Return the (X, Y) coordinate for the center point of the cell that contains the specified text.  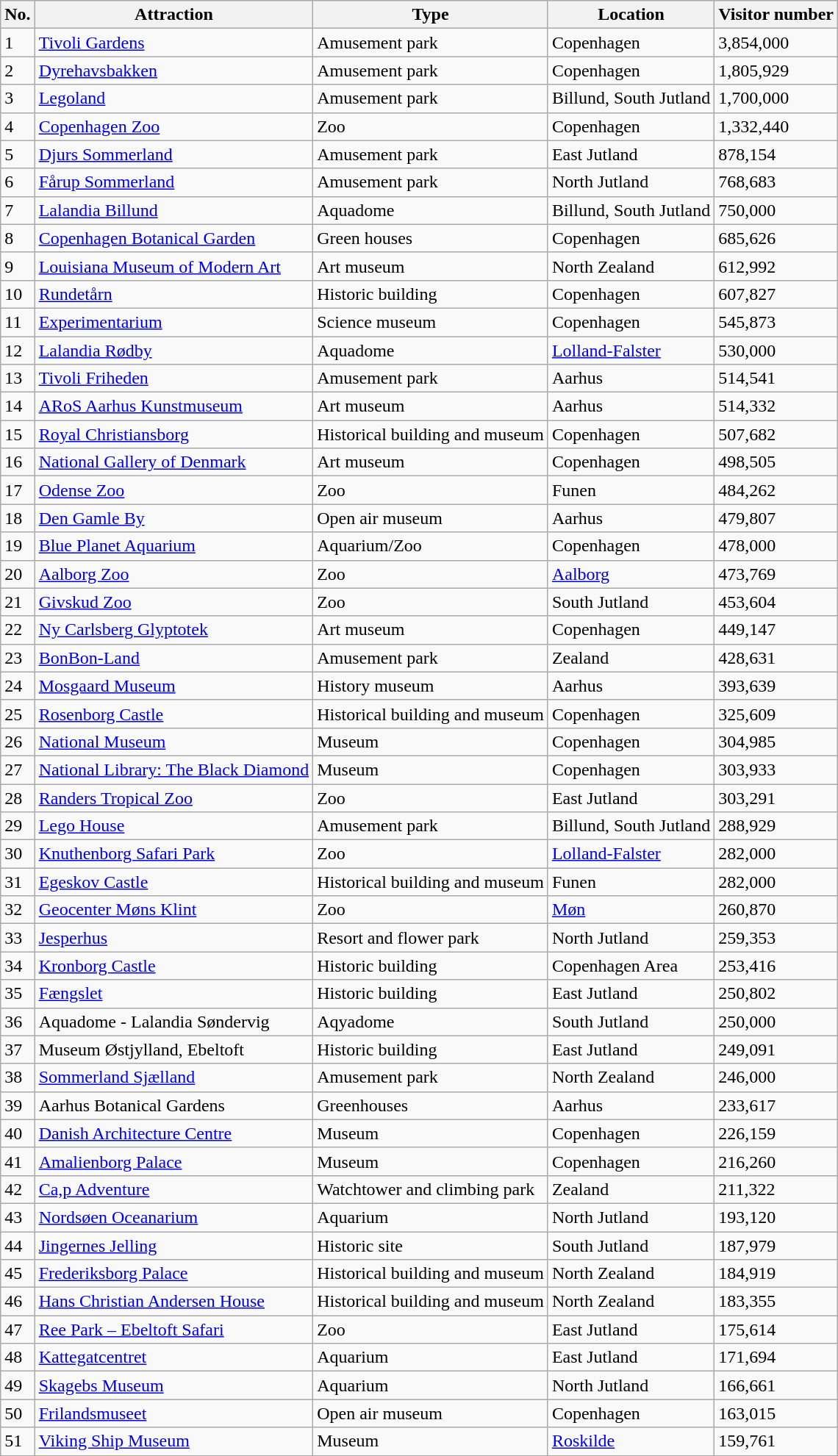
Fårup Sommerland (173, 182)
Aalborg Zoo (173, 574)
43 (18, 1217)
Type (431, 15)
19 (18, 546)
Knuthenborg Safari Park (173, 854)
26 (18, 742)
878,154 (776, 154)
Ca,p Adventure (173, 1189)
17 (18, 490)
Randers Tropical Zoo (173, 797)
15 (18, 434)
Roskilde (631, 1441)
Lalandia Billund (173, 210)
Geocenter Møns Klint (173, 910)
28 (18, 797)
49 (18, 1385)
45 (18, 1274)
National Museum (173, 742)
12 (18, 351)
1,805,929 (776, 71)
233,617 (776, 1105)
39 (18, 1105)
32 (18, 910)
479,807 (776, 518)
41 (18, 1161)
25 (18, 714)
Ny Carlsberg Glyptotek (173, 630)
3,854,000 (776, 43)
Jesperhus (173, 938)
171,694 (776, 1358)
8 (18, 238)
10 (18, 294)
612,992 (776, 266)
183,355 (776, 1302)
250,000 (776, 1022)
478,000 (776, 546)
Green houses (431, 238)
216,260 (776, 1161)
3 (18, 98)
Greenhouses (431, 1105)
Resort and flower park (431, 938)
18 (18, 518)
Aquadome - Lalandia Søndervig (173, 1022)
Legoland (173, 98)
27 (18, 770)
Hans Christian Andersen House (173, 1302)
1 (18, 43)
Attraction (173, 15)
Givskud Zoo (173, 602)
4 (18, 126)
768,683 (776, 182)
Aqyadome (431, 1022)
Nordsøen Oceanarium (173, 1217)
Science museum (431, 322)
Skagebs Museum (173, 1385)
21 (18, 602)
Sommerland Sjælland (173, 1077)
226,159 (776, 1133)
246,000 (776, 1077)
22 (18, 630)
29 (18, 826)
11 (18, 322)
46 (18, 1302)
514,332 (776, 406)
Aquarium/Zoo (431, 546)
Aalborg (631, 574)
Ree Park – Ebeltoft Safari (173, 1330)
20 (18, 574)
42 (18, 1189)
Kattegatcentret (173, 1358)
Aarhus Botanical Gardens (173, 1105)
Copenhagen Zoo (173, 126)
35 (18, 994)
44 (18, 1246)
750,000 (776, 210)
473,769 (776, 574)
303,933 (776, 770)
Rundetårn (173, 294)
5 (18, 154)
507,682 (776, 434)
14 (18, 406)
24 (18, 686)
40 (18, 1133)
Visitor number (776, 15)
Historic site (431, 1246)
Møn (631, 910)
Frilandsmuseet (173, 1413)
Dyrehavsbakken (173, 71)
Museum Østjylland, Ebeltoft (173, 1050)
Egeskov Castle (173, 882)
607,827 (776, 294)
Copenhagen Area (631, 966)
Royal Christiansborg (173, 434)
History museum (431, 686)
259,353 (776, 938)
304,985 (776, 742)
175,614 (776, 1330)
Tivoli Friheden (173, 379)
37 (18, 1050)
36 (18, 1022)
ARoS Aarhus Kunstmuseum (173, 406)
National Gallery of Denmark (173, 462)
193,120 (776, 1217)
38 (18, 1077)
166,661 (776, 1385)
249,091 (776, 1050)
163,015 (776, 1413)
Tivoli Gardens (173, 43)
260,870 (776, 910)
Den Gamle By (173, 518)
Experimentarium (173, 322)
BonBon-Land (173, 658)
13 (18, 379)
325,609 (776, 714)
Lego House (173, 826)
33 (18, 938)
303,291 (776, 797)
National Library: The Black Diamond (173, 770)
Location (631, 15)
184,919 (776, 1274)
685,626 (776, 238)
23 (18, 658)
Fængslet (173, 994)
1,332,440 (776, 126)
Lalandia Rødby (173, 351)
Amalienborg Palace (173, 1161)
30 (18, 854)
250,802 (776, 994)
Blue Planet Aquarium (173, 546)
Viking Ship Museum (173, 1441)
Kronborg Castle (173, 966)
Watchtower and climbing park (431, 1189)
484,262 (776, 490)
7 (18, 210)
253,416 (776, 966)
6 (18, 182)
48 (18, 1358)
428,631 (776, 658)
453,604 (776, 602)
159,761 (776, 1441)
393,639 (776, 686)
187,979 (776, 1246)
34 (18, 966)
Jingernes Jelling (173, 1246)
449,147 (776, 630)
Louisiana Museum of Modern Art (173, 266)
498,505 (776, 462)
16 (18, 462)
No. (18, 15)
Mosgaard Museum (173, 686)
Odense Zoo (173, 490)
211,322 (776, 1189)
31 (18, 882)
1,700,000 (776, 98)
50 (18, 1413)
Danish Architecture Centre (173, 1133)
47 (18, 1330)
Copenhagen Botanical Garden (173, 238)
545,873 (776, 322)
Frederiksborg Palace (173, 1274)
288,929 (776, 826)
530,000 (776, 351)
514,541 (776, 379)
2 (18, 71)
9 (18, 266)
Djurs Sommerland (173, 154)
51 (18, 1441)
Rosenborg Castle (173, 714)
